Provide the (X, Y) coordinate of the cell's center where the given text is located.  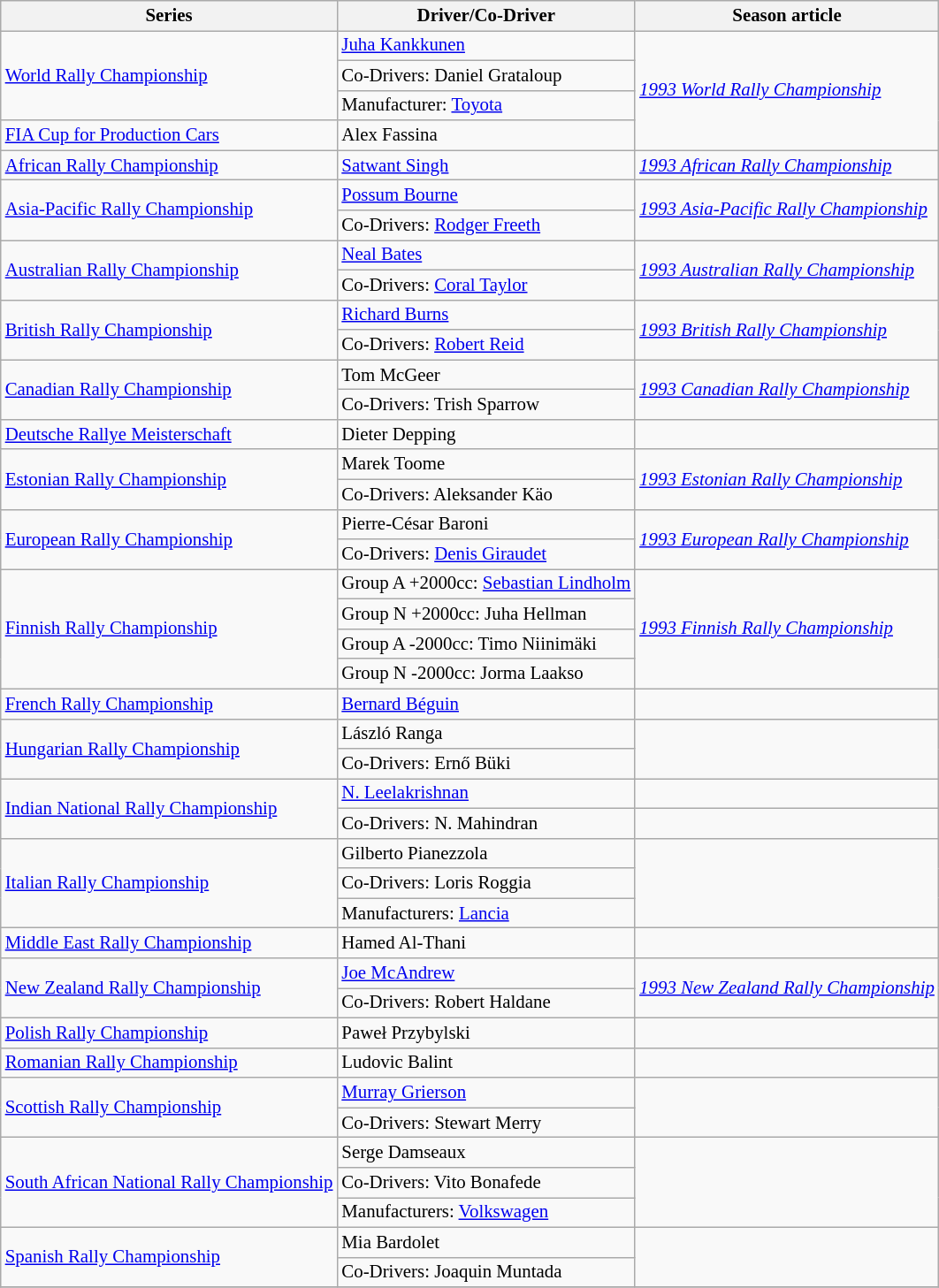
Australian Rally Championship (170, 270)
Co-Drivers: N. Mahindran (486, 823)
Murray Grierson (486, 1093)
1993 European Rally Championship (787, 539)
1993 British Rally Championship (787, 330)
Co-Drivers: Vito Bonafede (486, 1183)
Co-Drivers: Loris Roggia (486, 883)
László Ranga (486, 734)
Hamed Al-Thani (486, 943)
Manufacturer: Toyota (486, 105)
World Rally Championship (170, 75)
1993 Australian Rally Championship (787, 270)
Co-Drivers: Robert Haldane (486, 1003)
Scottish Rally Championship (170, 1108)
Mia Bardolet (486, 1242)
Marek Toome (486, 464)
1993 Finnish Rally Championship (787, 629)
Neal Bates (486, 255)
Group N -2000cc: Jorma Laakso (486, 674)
Manufacturers: Lancia (486, 913)
Middle East Rally Championship (170, 943)
1993 New Zealand Rally Championship (787, 988)
Group A +2000cc: Sebastian Lindholm (486, 584)
Indian National Rally Championship (170, 809)
Co-Drivers: Ernő Büki (486, 764)
Co-Drivers: Joaquin Muntada (486, 1272)
Richard Burns (486, 315)
Pierre-César Baroni (486, 524)
Gilberto Pianezzola (486, 853)
Bernard Béguin (486, 704)
Paweł Przybylski (486, 1033)
Season article (787, 16)
Co-Drivers: Robert Reid (486, 345)
Canadian Rally Championship (170, 390)
Series (170, 16)
Asia-Pacific Rally Championship (170, 210)
FIA Cup for Production Cars (170, 135)
Finnish Rally Championship (170, 629)
Driver/Co-Driver (486, 16)
Dieter Depping (486, 434)
Tom McGeer (486, 375)
Satwant Singh (486, 165)
1993 Asia-Pacific Rally Championship (787, 210)
N. Leelakrishnan (486, 794)
British Rally Championship (170, 330)
Group A -2000cc: Timo Niinimäki (486, 644)
Manufacturers: Volkswagen (486, 1212)
Co-Drivers: Trish Sparrow (486, 405)
Co-Drivers: Rodger Freeth (486, 225)
French Rally Championship (170, 704)
Juha Kankkunen (486, 45)
1993 Estonian Rally Championship (787, 479)
Hungarian Rally Championship (170, 749)
Group N +2000cc: Juha Hellman (486, 614)
1993 Canadian Rally Championship (787, 390)
Co-Drivers: Coral Taylor (486, 285)
New Zealand Rally Championship (170, 988)
1993 African Rally Championship (787, 165)
Serge Damseaux (486, 1153)
Ludovic Balint (486, 1063)
South African National Rally Championship (170, 1183)
Co-Drivers: Aleksander Käo (486, 494)
Polish Rally Championship (170, 1033)
Possum Bourne (486, 195)
Alex Fassina (486, 135)
Spanish Rally Championship (170, 1257)
Deutsche Rallye Meisterschaft (170, 434)
African Rally Championship (170, 165)
Joe McAndrew (486, 973)
Romanian Rally Championship (170, 1063)
Estonian Rally Championship (170, 479)
Co-Drivers: Denis Giraudet (486, 554)
Italian Rally Championship (170, 883)
1993 World Rally Championship (787, 90)
Co-Drivers: Daniel Grataloup (486, 75)
European Rally Championship (170, 539)
Co-Drivers: Stewart Merry (486, 1123)
